Return (X, Y) of the center of cell containing provided text 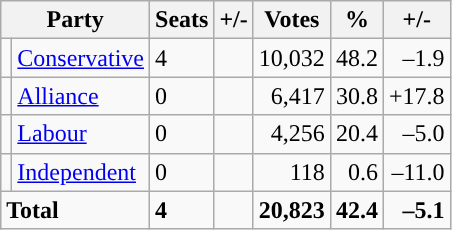
20.4 (356, 134)
118 (292, 172)
Party (76, 20)
–1.9 (416, 58)
48.2 (356, 58)
Total (76, 210)
4,256 (292, 134)
+17.8 (416, 96)
30.8 (356, 96)
Seats (182, 20)
0.6 (356, 172)
Votes (292, 20)
–5.0 (416, 134)
6,417 (292, 96)
10,032 (292, 58)
Alliance (81, 96)
Conservative (81, 58)
–5.1 (416, 210)
42.4 (356, 210)
Independent (81, 172)
20,823 (292, 210)
% (356, 20)
–11.0 (416, 172)
Labour (81, 134)
